Extract the (x, y) coordinate from the center of the cell holding the provided text.  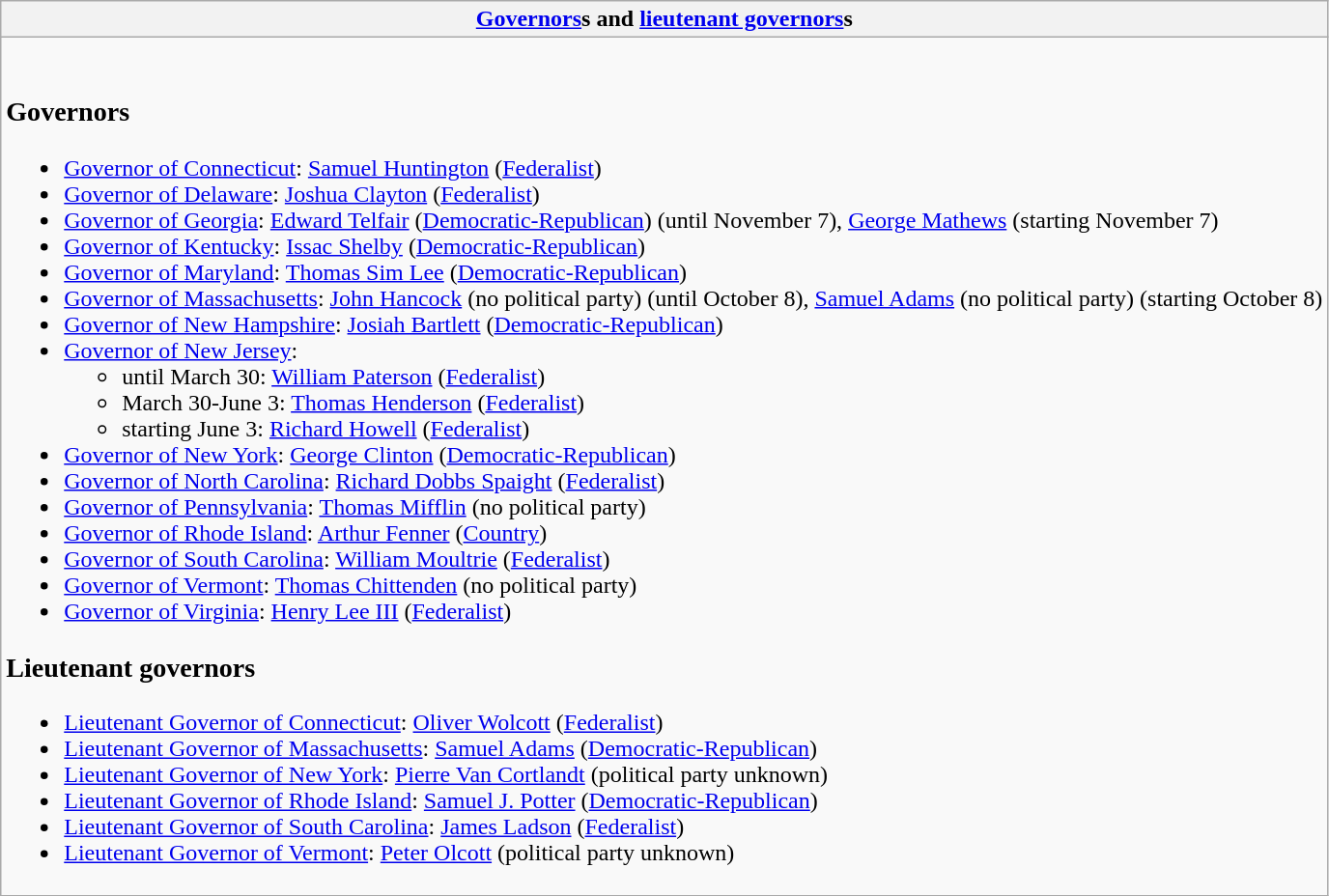
Governorss and lieutenant governorss (664, 19)
